Detect which cell encompasses the target text, then output its (x, y) center coordinate. 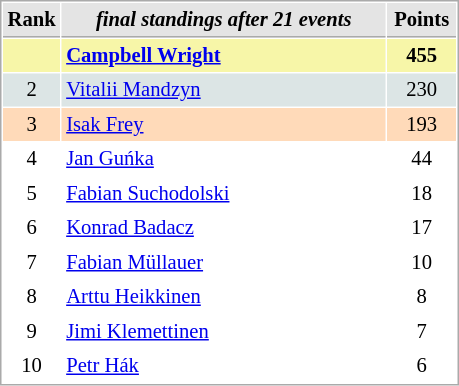
9 (32, 332)
Vitalii Mandzyn (224, 90)
455 (422, 56)
2 (32, 90)
18 (422, 194)
4 (32, 158)
5 (32, 194)
3 (32, 124)
193 (422, 124)
Jimi Klemettinen (224, 332)
final standings after 21 events (224, 20)
Fabian Müllauer (224, 262)
44 (422, 158)
Arttu Heikkinen (224, 296)
Campbell Wright (224, 56)
Konrad Badacz (224, 228)
17 (422, 228)
230 (422, 90)
Jan Guńka (224, 158)
Fabian Suchodolski (224, 194)
Rank (32, 20)
Points (422, 20)
Isak Frey (224, 124)
Petr Hák (224, 366)
